From the cell containing the given text, extract its center point as [X, Y] coordinate. 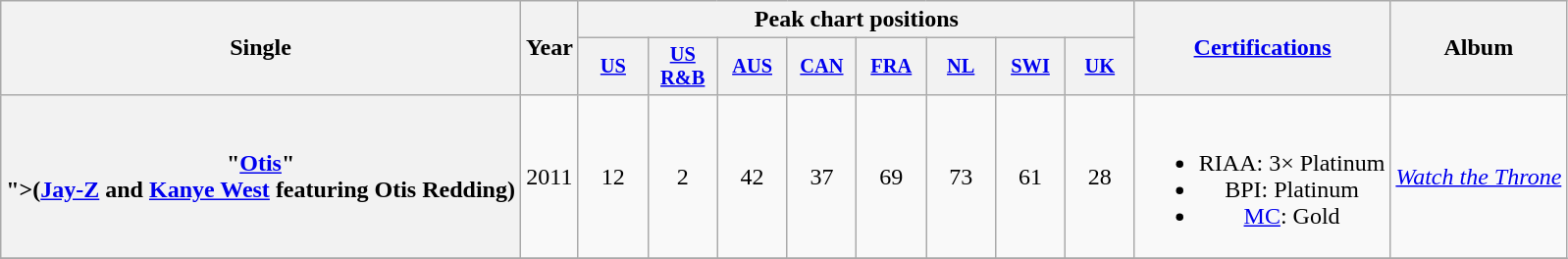
"Otis"">(Jay-Z and Kanye West featuring Otis Redding) [261, 177]
Year [549, 48]
NL [962, 67]
AUS [752, 67]
2 [683, 177]
CAN [822, 67]
73 [962, 177]
SWI [1030, 67]
US [612, 67]
UK [1099, 67]
2011 [549, 177]
Single [261, 48]
61 [1030, 177]
RIAA: 3× PlatinumBPI: PlatinumMC: Gold [1262, 177]
12 [612, 177]
28 [1099, 177]
69 [891, 177]
37 [822, 177]
42 [752, 177]
FRA [891, 67]
USR&B [683, 67]
Peak chart positions [856, 20]
Certifications [1262, 48]
Album [1479, 48]
Watch the Throne [1479, 177]
